From the cell containing the given text, extract its center point as (X, Y) coordinate. 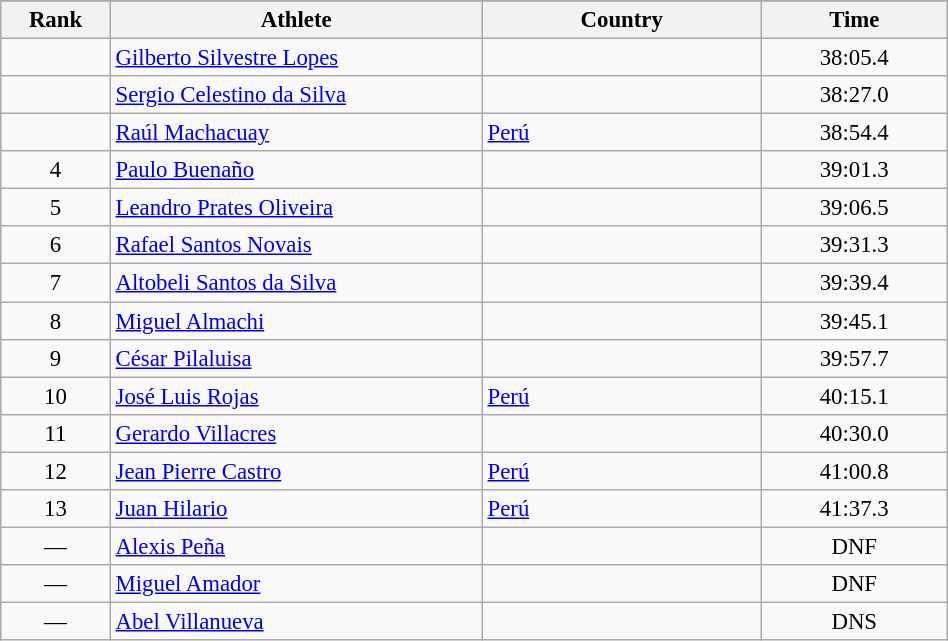
Sergio Celestino da Silva (296, 95)
40:15.1 (854, 396)
Rafael Santos Novais (296, 245)
4 (56, 170)
39:57.7 (854, 358)
13 (56, 509)
Abel Villanueva (296, 621)
Alexis Peña (296, 546)
Miguel Amador (296, 584)
41:00.8 (854, 471)
39:06.5 (854, 208)
12 (56, 471)
Miguel Almachi (296, 321)
Raúl Machacuay (296, 133)
40:30.0 (854, 433)
Country (622, 20)
9 (56, 358)
11 (56, 433)
8 (56, 321)
DNS (854, 621)
38:54.4 (854, 133)
7 (56, 283)
41:37.3 (854, 509)
José Luis Rojas (296, 396)
Time (854, 20)
Jean Pierre Castro (296, 471)
Gerardo Villacres (296, 433)
6 (56, 245)
Paulo Buenaño (296, 170)
38:05.4 (854, 58)
38:27.0 (854, 95)
César Pilaluisa (296, 358)
10 (56, 396)
39:01.3 (854, 170)
Gilberto Silvestre Lopes (296, 58)
Athlete (296, 20)
39:45.1 (854, 321)
5 (56, 208)
39:39.4 (854, 283)
Leandro Prates Oliveira (296, 208)
Rank (56, 20)
Juan Hilario (296, 509)
Altobeli Santos da Silva (296, 283)
39:31.3 (854, 245)
